Provide the [x, y] coordinate of the cell's center where the given text is located.  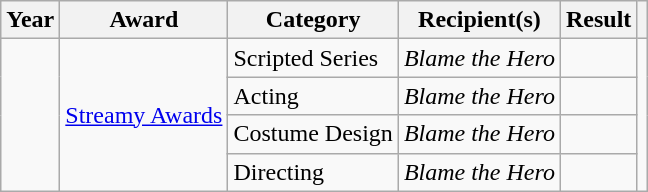
Category [313, 20]
Recipient(s) [479, 20]
Costume Design [313, 134]
Streamy Awards [144, 115]
Award [144, 20]
Directing [313, 172]
Scripted Series [313, 58]
Result [598, 20]
Year [30, 20]
Acting [313, 96]
